Find where the given text appears and provide that cell's center as (x, y) coordinate. 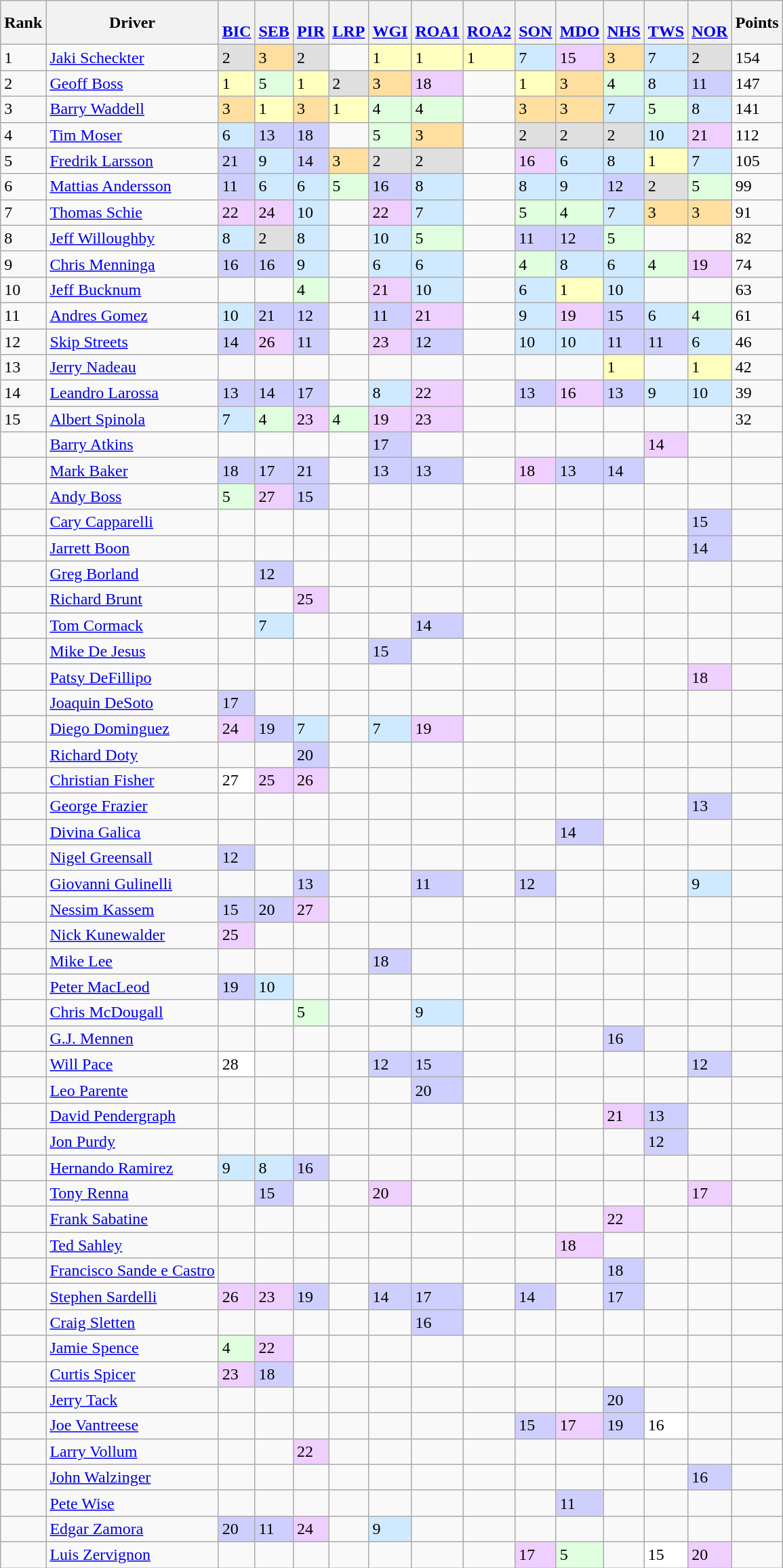
63 (757, 290)
Ted Sahley (132, 1245)
Rank (23, 23)
Jaki Scheckter (132, 58)
LRP (348, 23)
154 (757, 58)
61 (757, 315)
David Pendergraph (132, 1116)
Francisco Sande e Castro (132, 1271)
ROA2 (489, 23)
Fredrik Larsson (132, 161)
George Frazier (132, 806)
BIC (237, 23)
82 (757, 238)
Giovanni Gulinelli (132, 884)
42 (757, 368)
Chris Menninga (132, 264)
Pete Wise (132, 1503)
32 (757, 419)
Andy Boss (132, 496)
PIR (310, 23)
Joaquin DeSoto (132, 703)
SON (536, 23)
Leo Parente (132, 1090)
Frank Sabatine (132, 1219)
Thomas Schie (132, 212)
Mattias Andersson (132, 187)
MDO (580, 23)
Geoff Boss (132, 83)
105 (757, 161)
Craig Sletten (132, 1322)
Nick Kunewalder (132, 935)
Edgar Zamora (132, 1529)
Jeff Willoughby (132, 238)
Stephen Sardelli (132, 1297)
74 (757, 264)
WGI (390, 23)
99 (757, 187)
John Walzinger (132, 1477)
Joe Vantreese (132, 1426)
Cary Capparelli (132, 522)
91 (757, 212)
Tom Cormack (132, 625)
Divina Galica (132, 832)
Jeff Bucknum (132, 290)
Barry Atkins (132, 445)
Driver (132, 23)
Mike De Jesus (132, 651)
Diego Dominguez (132, 728)
Larry Vollum (132, 1451)
Richard Brunt (132, 600)
Mike Lee (132, 961)
G.J. Mennen (132, 1038)
SEB (274, 23)
112 (757, 135)
Nigel Greensall (132, 858)
ROA1 (437, 23)
Curtis Spicer (132, 1374)
Hernando Ramirez (132, 1167)
Nessim Kassem (132, 909)
Points (757, 23)
147 (757, 83)
Jamie Spence (132, 1348)
Albert Spinola (132, 419)
46 (757, 341)
Barry Waddell (132, 109)
Christian Fisher (132, 781)
Jarrett Boon (132, 548)
TWS (666, 23)
Mark Baker (132, 471)
Tony Renna (132, 1194)
Jerry Tack (132, 1400)
Andres Gomez (132, 315)
Tim Moser (132, 135)
Jon Purdy (132, 1141)
141 (757, 109)
Greg Borland (132, 574)
Patsy DeFillipo (132, 677)
Luis Zervignon (132, 1554)
Chris McDougall (132, 1013)
NOR (710, 23)
Leandro Larossa (132, 393)
Peter MacLeod (132, 987)
Will Pace (132, 1064)
NHS (624, 23)
28 (237, 1064)
Richard Doty (132, 755)
Jerry Nadeau (132, 368)
39 (757, 393)
Skip Streets (132, 341)
